Find where the given text appears and provide that cell's center as (X, Y) coordinate. 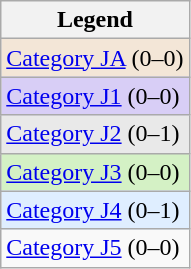
Category J2 (0–1) (95, 134)
Category J1 (0–0) (95, 96)
Category J3 (0–0) (95, 172)
Legend (95, 20)
Category J4 (0–1) (95, 210)
Category J5 (0–0) (95, 248)
Category JA (0–0) (95, 58)
